Return (x, y) of the center of cell containing provided text 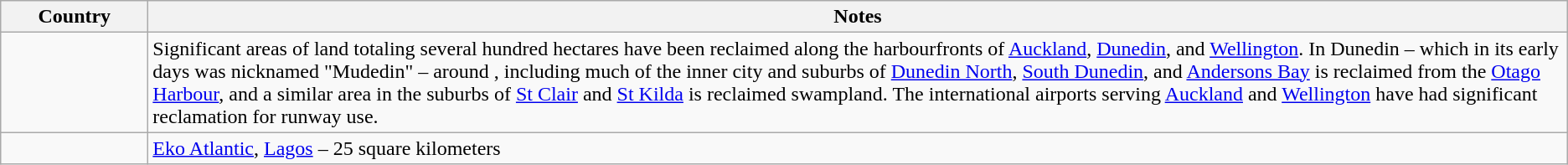
Country (75, 17)
Notes (858, 17)
Eko Atlantic, Lagos – 25 square kilometers (858, 148)
